Return [X, Y] of the center of cell containing provided text 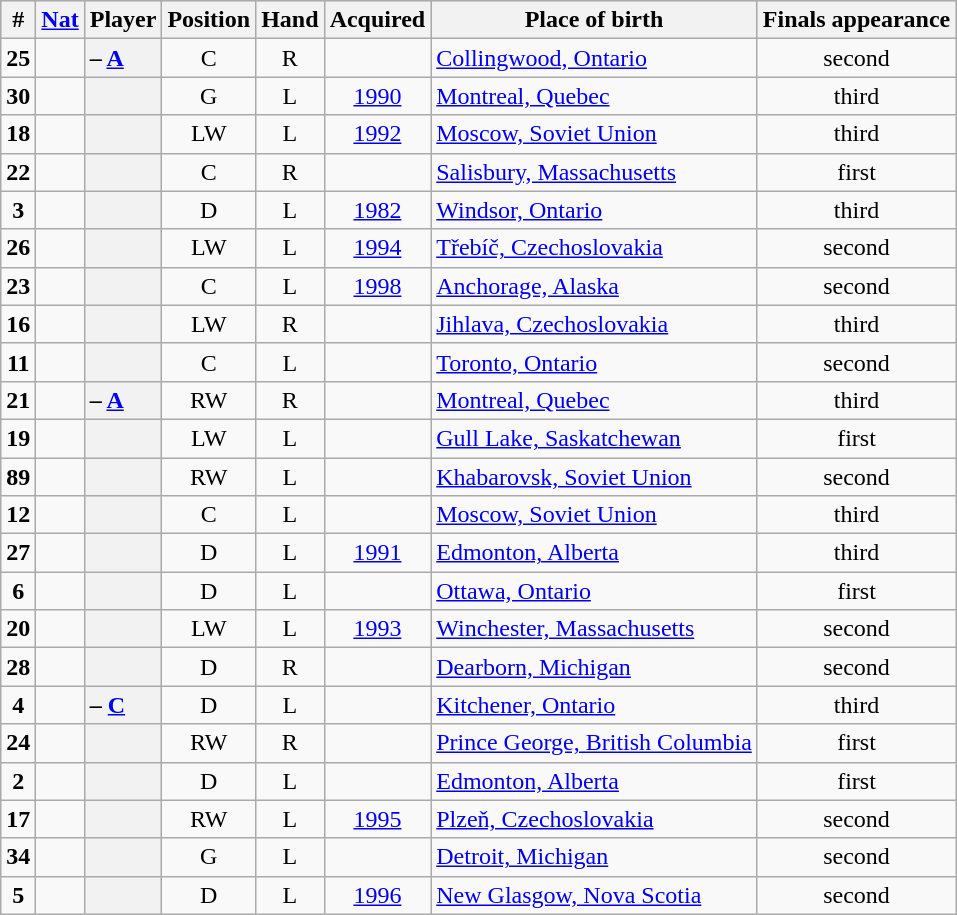
11 [18, 362]
1991 [378, 553]
23 [18, 286]
Finals appearance [856, 20]
18 [18, 134]
Salisbury, Massachusetts [594, 172]
Position [209, 20]
1994 [378, 248]
89 [18, 477]
Toronto, Ontario [594, 362]
Kitchener, Ontario [594, 705]
Prince George, British Columbia [594, 743]
34 [18, 857]
Hand [290, 20]
Khabarovsk, Soviet Union [594, 477]
Player [123, 20]
1995 [378, 819]
# [18, 20]
Winchester, Massachusetts [594, 629]
1996 [378, 895]
Acquired [378, 20]
17 [18, 819]
6 [18, 591]
1993 [378, 629]
5 [18, 895]
22 [18, 172]
Windsor, Ontario [594, 210]
Třebíč, Czechoslovakia [594, 248]
20 [18, 629]
1990 [378, 96]
Ottawa, Ontario [594, 591]
4 [18, 705]
Collingwood, Ontario [594, 58]
26 [18, 248]
Dearborn, Michigan [594, 667]
1982 [378, 210]
25 [18, 58]
Jihlava, Czechoslovakia [594, 324]
19 [18, 438]
1992 [378, 134]
Anchorage, Alaska [594, 286]
24 [18, 743]
New Glasgow, Nova Scotia [594, 895]
2 [18, 781]
27 [18, 553]
Detroit, Michigan [594, 857]
30 [18, 96]
Nat [60, 20]
12 [18, 515]
16 [18, 324]
21 [18, 400]
Gull Lake, Saskatchewan [594, 438]
Place of birth [594, 20]
– C [123, 705]
3 [18, 210]
1998 [378, 286]
28 [18, 667]
Plzeň, Czechoslovakia [594, 819]
